Output the (X, Y) coordinate of the center of the cell containing the given text.  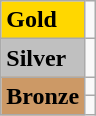
Silver (43, 58)
Gold (43, 20)
Bronze (43, 96)
